Find where the given text appears and provide that cell's center as (x, y) coordinate. 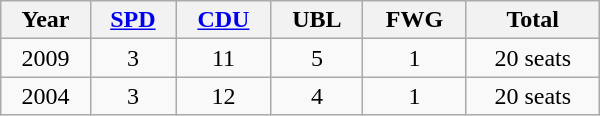
11 (224, 58)
Total (532, 20)
5 (317, 58)
CDU (224, 20)
2004 (46, 96)
4 (317, 96)
FWG (415, 20)
SPD (132, 20)
UBL (317, 20)
2009 (46, 58)
Year (46, 20)
12 (224, 96)
